Find where the given text appears and provide that cell's center as (x, y) coordinate. 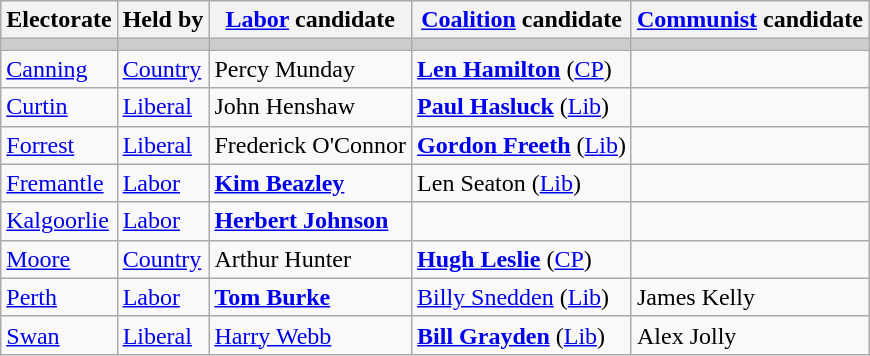
Canning (59, 69)
Hugh Leslie (CP) (522, 259)
Held by (163, 20)
Kim Beazley (310, 183)
Communist candidate (750, 20)
Bill Grayden (Lib) (522, 335)
Arthur Hunter (310, 259)
Curtin (59, 107)
Swan (59, 335)
Harry Webb (310, 335)
Billy Snedden (Lib) (522, 297)
Alex Jolly (750, 335)
Gordon Freeth (Lib) (522, 145)
Fremantle (59, 183)
Len Seaton (Lib) (522, 183)
Tom Burke (310, 297)
Percy Munday (310, 69)
Kalgoorlie (59, 221)
Len Hamilton (CP) (522, 69)
James Kelly (750, 297)
Coalition candidate (522, 20)
Frederick O'Connor (310, 145)
Forrest (59, 145)
Perth (59, 297)
Labor candidate (310, 20)
John Henshaw (310, 107)
Moore (59, 259)
Paul Hasluck (Lib) (522, 107)
Herbert Johnson (310, 221)
Electorate (59, 20)
